Provide the [X, Y] coordinate of the cell's center where the given text is located.  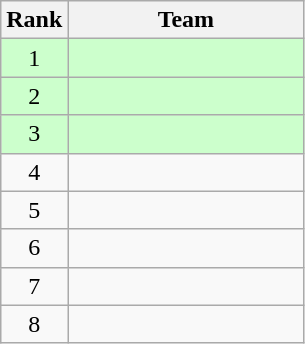
2 [34, 96]
7 [34, 286]
Rank [34, 20]
3 [34, 134]
6 [34, 248]
1 [34, 58]
8 [34, 324]
Team [186, 20]
4 [34, 172]
5 [34, 210]
